Return the (x, y) coordinate for the center point of the cell that contains the specified text.  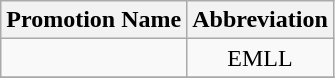
Promotion Name (94, 20)
Abbreviation (260, 20)
EMLL (260, 58)
